Return [X, Y] of the center of cell containing provided text 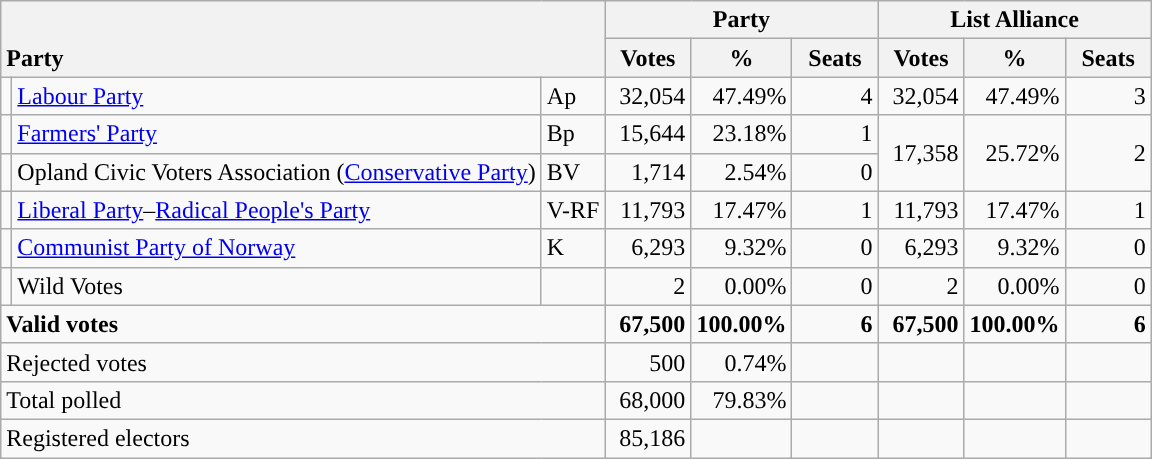
Farmers' Party [276, 134]
3 [1108, 96]
Bp [573, 134]
1,714 [648, 172]
17,358 [921, 153]
Rejected votes [303, 362]
2.54% [742, 172]
Labour Party [276, 96]
Registered electors [303, 438]
List Alliance [1014, 20]
Opland Civic Voters Association (Conservative Party) [276, 172]
23.18% [742, 134]
85,186 [648, 438]
68,000 [648, 400]
V-RF [573, 210]
500 [648, 362]
15,644 [648, 134]
K [573, 248]
BV [573, 172]
Ap [573, 96]
Wild Votes [276, 286]
Valid votes [303, 324]
0.74% [742, 362]
Communist Party of Norway [276, 248]
25.72% [1014, 153]
79.83% [742, 400]
Liberal Party–Radical People's Party [276, 210]
4 [835, 96]
Total polled [303, 400]
